Determine the [x, y] coordinate at the center of the cell enclosing the given text.  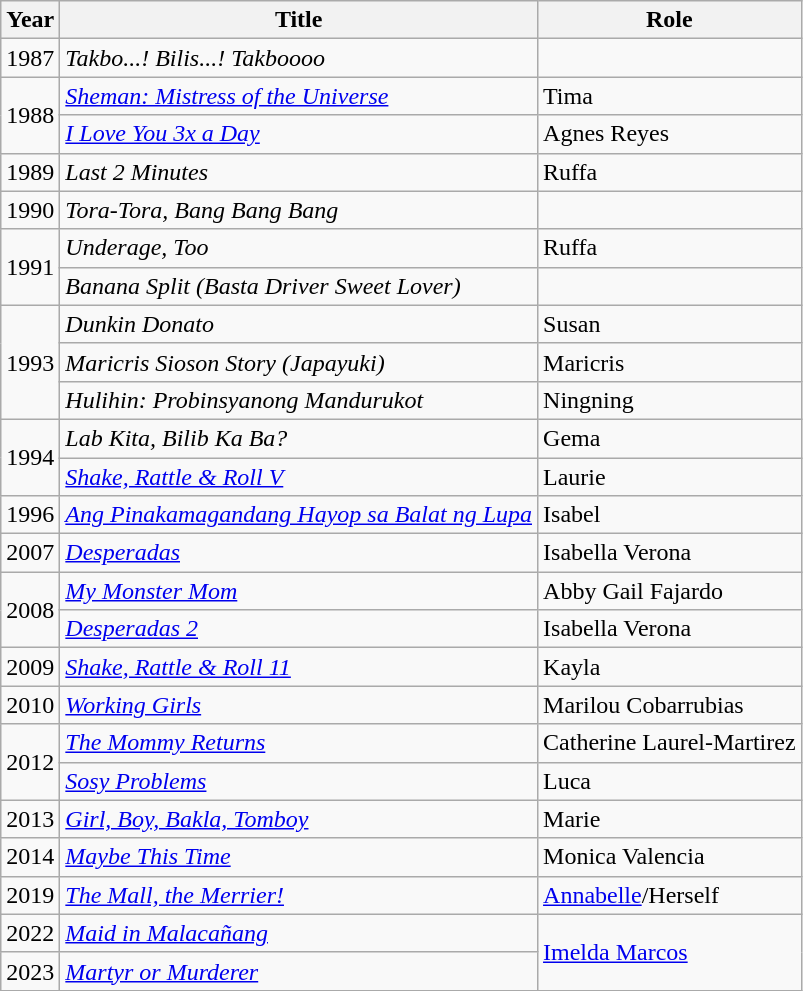
1996 [30, 515]
2013 [30, 819]
Tora-Tora, Bang Bang Bang [299, 210]
2022 [30, 933]
Annabelle/Herself [670, 895]
Kayla [670, 667]
Takbo...! Bilis...! Takboooo [299, 58]
Marilou Cobarrubias [670, 705]
Imelda Marcos [670, 952]
The Mall, the Merrier! [299, 895]
1987 [30, 58]
Shake, Rattle & Roll 11 [299, 667]
My Monster Mom [299, 591]
Shake, Rattle & Roll V [299, 477]
Laurie [670, 477]
2007 [30, 553]
Luca [670, 781]
Hulihin: Probinsyanong Mandurukot [299, 400]
Desperadas [299, 553]
Maricris Sioson Story (Japayuki) [299, 362]
Ang Pinakamagandang Hayop sa Balat ng Lupa [299, 515]
2023 [30, 971]
Underage, Too [299, 248]
Maid in Malacañang [299, 933]
2012 [30, 762]
Martyr or Murderer [299, 971]
Sheman: Mistress of the Universe [299, 96]
2014 [30, 857]
2008 [30, 610]
Gema [670, 438]
Tima [670, 96]
I Love You 3x a Day [299, 134]
Last 2 Minutes [299, 172]
Working Girls [299, 705]
Maybe This Time [299, 857]
1990 [30, 210]
Dunkin Donato [299, 324]
Monica Valencia [670, 857]
2009 [30, 667]
Year [30, 20]
Susan [670, 324]
1994 [30, 457]
2010 [30, 705]
Ningning [670, 400]
Title [299, 20]
1991 [30, 267]
Agnes Reyes [670, 134]
Lab Kita, Bilib Ka Ba? [299, 438]
Abby Gail Fajardo [670, 591]
Marie [670, 819]
Isabel [670, 515]
The Mommy Returns [299, 743]
Banana Split (Basta Driver Sweet Lover) [299, 286]
Girl, Boy, Bakla, Tomboy [299, 819]
Desperadas 2 [299, 629]
Role [670, 20]
Catherine Laurel-Martirez [670, 743]
2019 [30, 895]
Sosy Problems [299, 781]
1989 [30, 172]
1988 [30, 115]
1993 [30, 362]
Maricris [670, 362]
